For the text-containing cell, return its midpoint in (x, y) coordinate format. 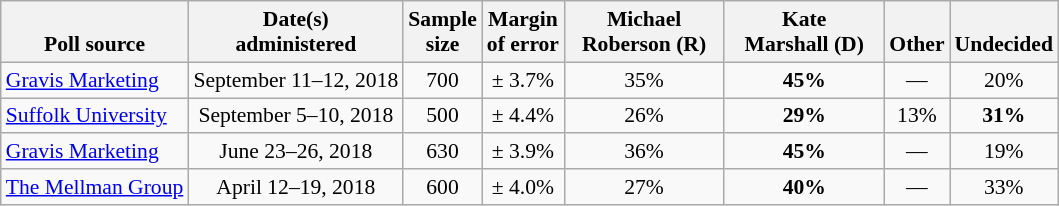
± 4.0% (523, 187)
MichaelRoberson (R) (644, 32)
Other (916, 32)
29% (804, 116)
Poll source (95, 32)
700 (442, 80)
13% (916, 116)
19% (1004, 152)
Marginof error (523, 32)
33% (1004, 187)
June 23–26, 2018 (296, 152)
± 3.9% (523, 152)
35% (644, 80)
± 3.7% (523, 80)
500 (442, 116)
September 11–12, 2018 (296, 80)
40% (804, 187)
Date(s)administered (296, 32)
Samplesize (442, 32)
600 (442, 187)
KateMarshall (D) (804, 32)
20% (1004, 80)
27% (644, 187)
April 12–19, 2018 (296, 187)
Undecided (1004, 32)
September 5–10, 2018 (296, 116)
26% (644, 116)
36% (644, 152)
The Mellman Group (95, 187)
31% (1004, 116)
± 4.4% (523, 116)
Suffolk University (95, 116)
630 (442, 152)
